Locate the cell with the specified text and output its [x, y] center coordinate. 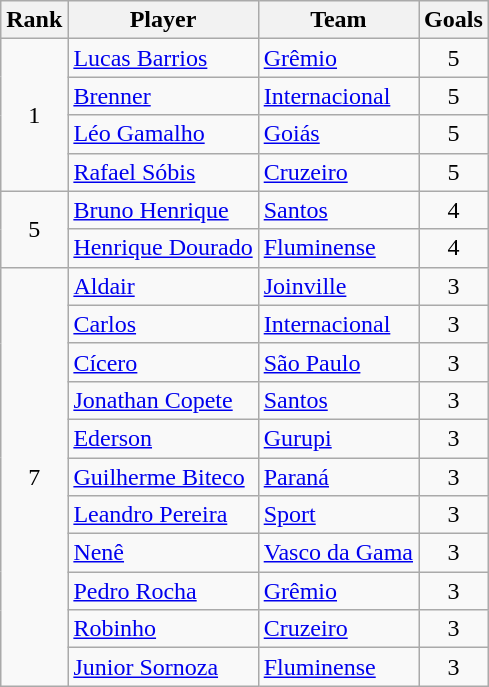
Rafael Sóbis [163, 172]
Cícero [163, 362]
Guilherme Biteco [163, 477]
Gurupi [338, 438]
São Paulo [338, 362]
Ederson [163, 438]
Jonathan Copete [163, 400]
Junior Sornoza [163, 667]
Aldair [163, 286]
Joinville [338, 286]
Nenê [163, 553]
Brenner [163, 96]
Léo Gamalho [163, 134]
Bruno Henrique [163, 210]
1 [34, 115]
Pedro Rocha [163, 591]
Team [338, 20]
Henrique Dourado [163, 248]
Sport [338, 515]
Paraná [338, 477]
Carlos [163, 324]
Robinho [163, 629]
Rank [34, 20]
Lucas Barrios [163, 58]
7 [34, 476]
Vasco da Gama [338, 553]
Player [163, 20]
Goiás [338, 134]
Leandro Pereira [163, 515]
Goals [454, 20]
